Capture the cell that displays the provided text and extract its (x, y) central coordinate. 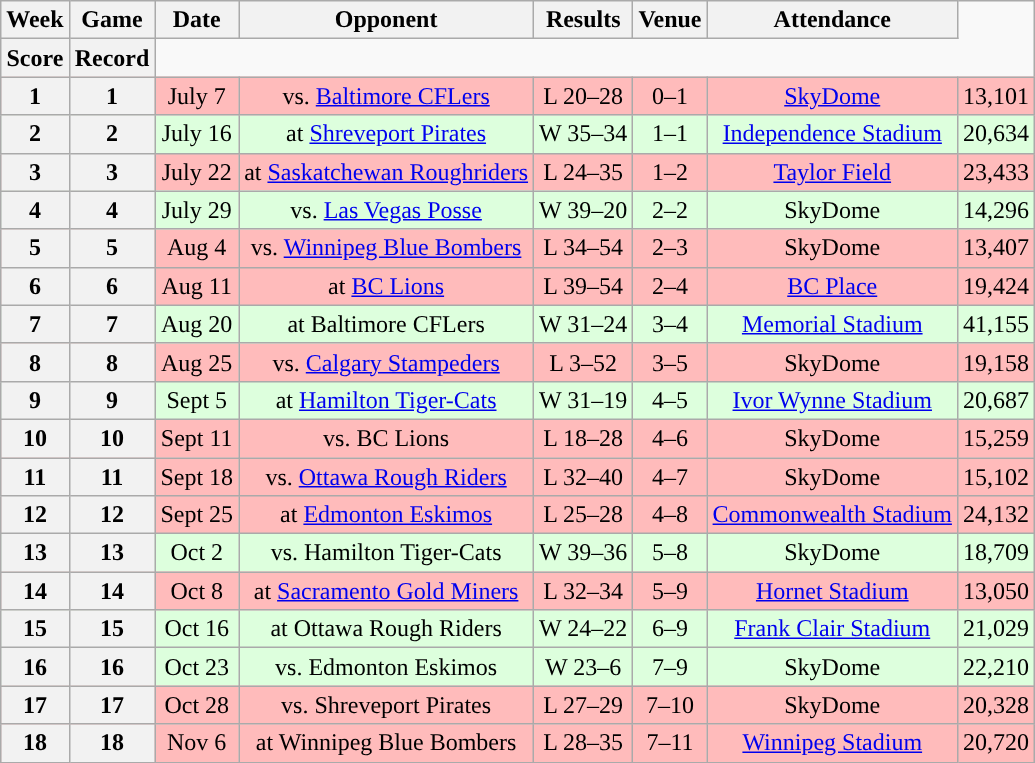
W 31–24 (584, 324)
Oct 16 (197, 629)
0–1 (670, 96)
19,424 (996, 286)
19,158 (996, 362)
Attendance (832, 20)
13,101 (996, 96)
Ivor Wynne Stadium (832, 400)
23,433 (996, 172)
Game (112, 20)
2–4 (670, 286)
Oct 8 (197, 591)
20,687 (996, 400)
Opponent (386, 20)
7–10 (670, 705)
at Ottawa Rough Riders (386, 629)
Oct 28 (197, 705)
W 39–36 (584, 553)
at BC Lions (386, 286)
41,155 (996, 324)
Oct 23 (197, 667)
vs. Hamilton Tiger-Cats (386, 553)
18,709 (996, 553)
21,029 (996, 629)
Oct 2 (197, 553)
4–7 (670, 477)
W 35–34 (584, 134)
L 34–54 (584, 248)
15,259 (996, 438)
vs. Baltimore CFLers (386, 96)
W 31–19 (584, 400)
L 32–34 (584, 591)
L 18–28 (584, 438)
Sept 11 (197, 438)
Independence Stadium (832, 134)
24,132 (996, 515)
15,102 (996, 477)
vs. Calgary Stampeders (386, 362)
Hornet Stadium (832, 591)
Winnipeg Stadium (832, 743)
at Edmonton Eskimos (386, 515)
Aug 20 (197, 324)
3–5 (670, 362)
Taylor Field (832, 172)
at Shreveport Pirates (386, 134)
22,210 (996, 667)
13,407 (996, 248)
5–8 (670, 553)
Aug 4 (197, 248)
13,050 (996, 591)
L 20–28 (584, 96)
at Sacramento Gold Miners (386, 591)
Aug 25 (197, 362)
4–8 (670, 515)
Sept 25 (197, 515)
July 22 (197, 172)
7–11 (670, 743)
Score (35, 58)
at Winnipeg Blue Bombers (386, 743)
20,634 (996, 134)
vs. Ottawa Rough Riders (386, 477)
vs. Las Vegas Posse (386, 210)
Frank Clair Stadium (832, 629)
at Hamilton Tiger-Cats (386, 400)
3–4 (670, 324)
1–1 (670, 134)
L 32–40 (584, 477)
at Baltimore CFLers (386, 324)
vs. Edmonton Eskimos (386, 667)
L 39–54 (584, 286)
Week (35, 20)
L 28–35 (584, 743)
Memorial Stadium (832, 324)
W 23–6 (584, 667)
Sept 5 (197, 400)
2–3 (670, 248)
Venue (670, 20)
Aug 11 (197, 286)
4–5 (670, 400)
1–2 (670, 172)
2–2 (670, 210)
vs. Shreveport Pirates (386, 705)
14,296 (996, 210)
vs. Winnipeg Blue Bombers (386, 248)
BC Place (832, 286)
Date (197, 20)
L 24–35 (584, 172)
L 3–52 (584, 362)
July 16 (197, 134)
L 25–28 (584, 515)
Results (584, 20)
Commonwealth Stadium (832, 515)
at Saskatchewan Roughriders (386, 172)
6–9 (670, 629)
Nov 6 (197, 743)
20,720 (996, 743)
L 27–29 (584, 705)
vs. BC Lions (386, 438)
20,328 (996, 705)
July 7 (197, 96)
Record (112, 58)
4–6 (670, 438)
Sept 18 (197, 477)
W 24–22 (584, 629)
7–9 (670, 667)
July 29 (197, 210)
5–9 (670, 591)
W 39–20 (584, 210)
